Locate the cell with the specified text and output its (X, Y) center coordinate. 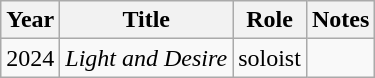
Title (146, 20)
2024 (30, 58)
Year (30, 20)
Role (270, 20)
Light and Desire (146, 58)
Notes (340, 20)
soloist (270, 58)
